Locate the cell with the specified text and output its [x, y] center coordinate. 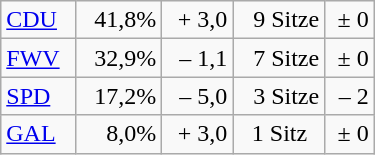
SPD [38, 96]
8,0% [119, 134]
– 2 [350, 96]
CDU [38, 20]
32,9% [119, 58]
1 Sitz [279, 134]
FWV [38, 58]
41,8% [119, 20]
3 Sitze [279, 96]
– 5,0 [198, 96]
7 Sitze [279, 58]
9 Sitze [279, 20]
17,2% [119, 96]
GAL [38, 134]
– 1,1 [198, 58]
